Return the [x, y] coordinate for the center point of the cell that contains the specified text.  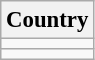
Country [48, 20]
